Identify which cell holds the provided text, then report its (X, Y) central coordinate. 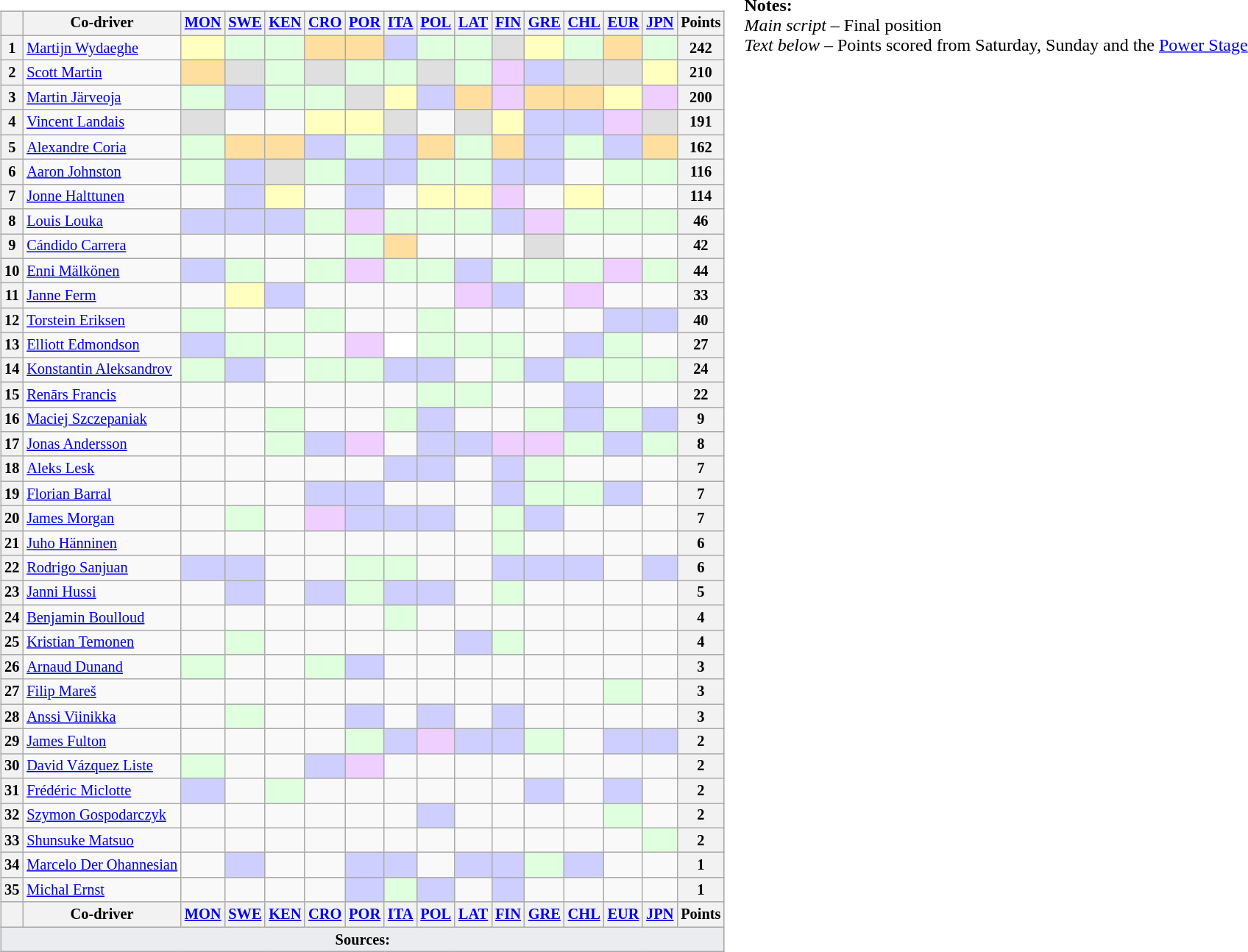
30 (12, 766)
Kristian Temonen (102, 642)
Cándido Carrera (102, 246)
Alexandre Coria (102, 147)
13 (12, 345)
12 (12, 321)
210 (701, 73)
21 (12, 543)
Konstantin Aleksandrov (102, 370)
114 (701, 196)
25 (12, 642)
Renārs Francis (102, 394)
14 (12, 370)
Szymon Gospodarczyk (102, 816)
Aleks Lesk (102, 469)
200 (701, 98)
Martijn Wydaeghe (102, 48)
34 (12, 865)
Louis Louka (102, 221)
20 (12, 519)
James Morgan (102, 519)
44 (701, 271)
18 (12, 469)
46 (701, 221)
Frédéric Miclotte (102, 791)
Aaron Johnston (102, 172)
Michal Ernst (102, 890)
29 (12, 742)
28 (12, 717)
Jonne Halttunen (102, 196)
17 (12, 444)
16 (12, 419)
32 (12, 816)
Martin Järveoja (102, 98)
Filip Mareš (102, 692)
Marcelo Der Ohannesian (102, 865)
Scott Martin (102, 73)
Janni Hussi (102, 593)
31 (12, 791)
Sources: (362, 939)
26 (12, 667)
11 (12, 296)
David Vázquez Liste (102, 766)
Rodrigo Sanjuan (102, 568)
35 (12, 890)
40 (701, 321)
Janne Ferm (102, 296)
Maciej Szczepaniak (102, 419)
Shunsuke Matsuo (102, 840)
162 (701, 147)
Benjamin Boulloud (102, 617)
23 (12, 593)
10 (12, 271)
Vincent Landais (102, 122)
Arnaud Dunand (102, 667)
191 (701, 122)
Elliott Edmondson (102, 345)
15 (12, 394)
James Fulton (102, 742)
19 (12, 494)
Torstein Eriksen (102, 321)
Anssi Viinikka (102, 717)
242 (701, 48)
Enni Mälkönen (102, 271)
Florian Barral (102, 494)
Juho Hänninen (102, 543)
Jonas Andersson (102, 444)
42 (701, 246)
116 (701, 172)
